Search for the cell housing the specified text and yield its (x, y) center coordinate. 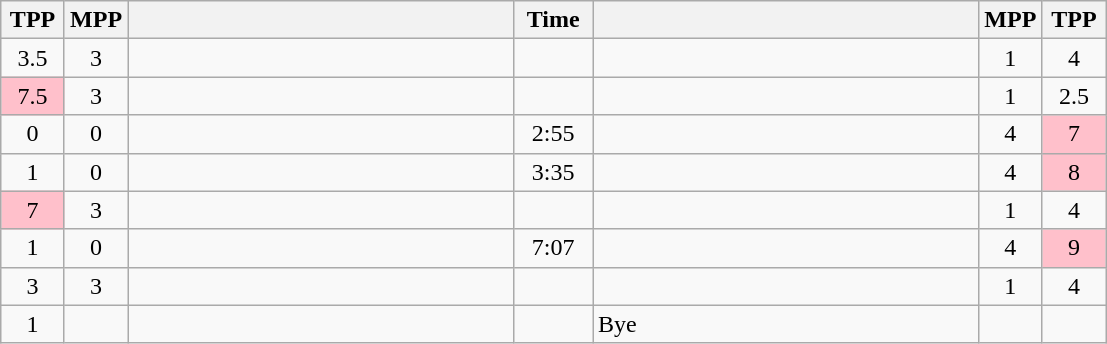
8 (1074, 172)
Time (554, 20)
9 (1074, 248)
3.5 (33, 58)
7:07 (554, 248)
Bye (785, 324)
3:35 (554, 172)
7.5 (33, 96)
2:55 (554, 134)
2.5 (1074, 96)
